Detect which cell encompasses the target text, then output its [X, Y] center coordinate. 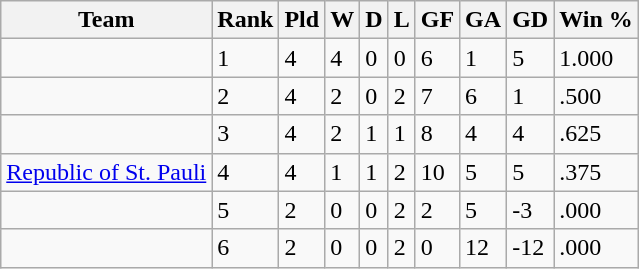
GA [484, 20]
7 [437, 96]
10 [437, 172]
1.000 [596, 58]
12 [484, 248]
Republic of St. Pauli [106, 172]
W [342, 20]
-12 [530, 248]
Pld [302, 20]
8 [437, 134]
3 [246, 134]
Team [106, 20]
GF [437, 20]
-3 [530, 210]
D [374, 20]
GD [530, 20]
.500 [596, 96]
Win % [596, 20]
L [402, 20]
Rank [246, 20]
.625 [596, 134]
.375 [596, 172]
